Search for the cell housing the specified text and yield its [X, Y] center coordinate. 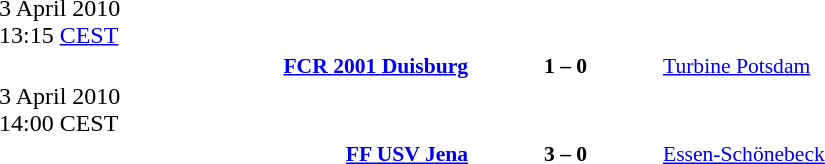
1 – 0 [566, 66]
